Extract the [X, Y] coordinate from the center of the cell holding the provided text.  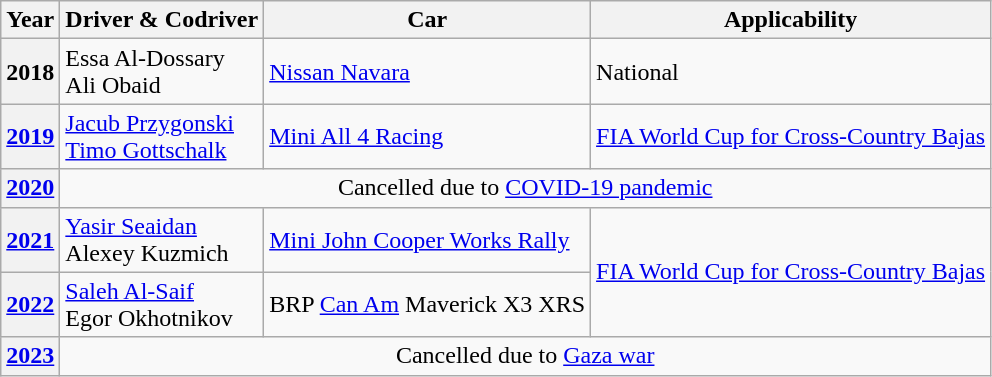
Jacub Przygonski Timo Gottschalk [162, 136]
National [791, 72]
2020 [30, 188]
2022 [30, 304]
Yasir Seaidan Alexey Kuzmich [162, 240]
Mini John Cooper Works Rally [428, 240]
Nissan Navara [428, 72]
2019 [30, 136]
2018 [30, 72]
Essa Al-Dossary Ali Obaid [162, 72]
Applicability [791, 20]
Mini All 4 Racing [428, 136]
Year [30, 20]
Cancelled due to COVID-19 pandemic [526, 188]
Driver & Codriver [162, 20]
Saleh Al-Saif Egor Okhotnikov [162, 304]
2021 [30, 240]
2023 [30, 356]
BRP Can Am Maverick X3 XRS [428, 304]
Car [428, 20]
Cancelled due to Gaza war [526, 356]
